Find where the given text appears and provide that cell's center as (x, y) coordinate. 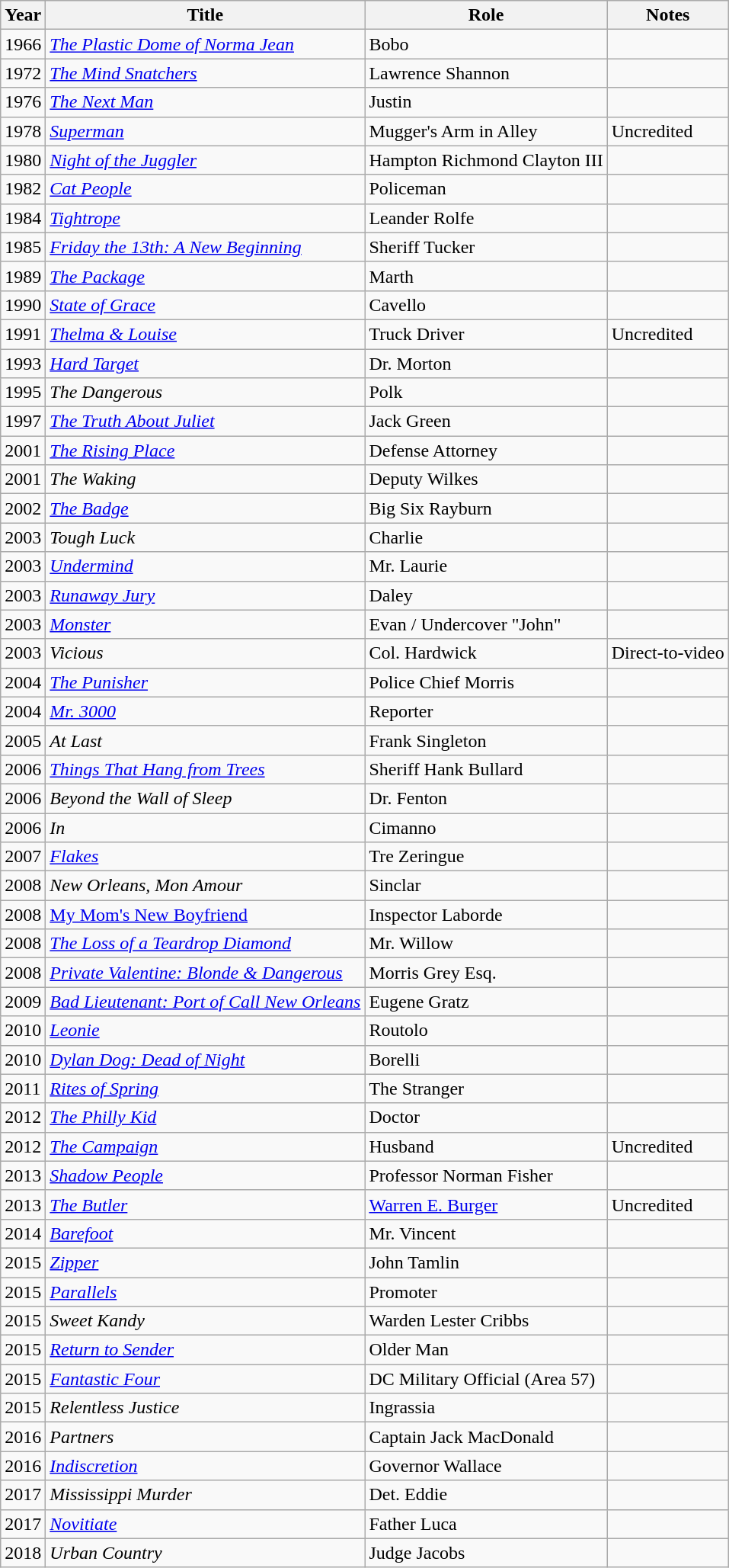
Direct-to-video (667, 653)
Daley (486, 595)
The Plastic Dome of Norma Jean (206, 44)
Year (23, 15)
Leonie (206, 1031)
Justin (486, 102)
Inspector Laborde (486, 915)
1976 (23, 102)
Doctor (486, 1117)
Runaway Jury (206, 595)
1982 (23, 189)
Truck Driver (486, 334)
Dylan Dog: Dead of Night (206, 1060)
The Next Man (206, 102)
The Loss of a Teardrop Diamond (206, 944)
Older Man (486, 1350)
1966 (23, 44)
1997 (23, 422)
Col. Hardwick (486, 653)
Captain Jack MacDonald (486, 1437)
2018 (23, 1553)
Friday the 13th: A New Beginning (206, 247)
Flakes (206, 857)
Tightrope (206, 218)
Mississippi Murder (206, 1495)
DC Military Official (Area 57) (486, 1379)
1995 (23, 393)
Parallels (206, 1292)
Mr. Willow (486, 944)
1993 (23, 364)
2009 (23, 1002)
Undermind (206, 566)
2002 (23, 508)
1990 (23, 305)
Cavello (486, 305)
Charlie (486, 537)
The Stranger (486, 1089)
Tre Zeringue (486, 857)
Urban Country (206, 1553)
Shadow People (206, 1175)
Police Chief Morris (486, 682)
Notes (667, 15)
Routolo (486, 1031)
Role (486, 15)
My Mom's New Boyfriend (206, 915)
Beyond the Wall of Sleep (206, 798)
Marth (486, 276)
Indiscretion (206, 1466)
Big Six Rayburn (486, 508)
Bad Lieutenant: Port of Call New Orleans (206, 1002)
The Mind Snatchers (206, 73)
The Rising Place (206, 451)
Jack Green (486, 422)
The Punisher (206, 682)
Eugene Gratz (486, 1002)
The Philly Kid (206, 1117)
Judge Jacobs (486, 1553)
Policeman (486, 189)
1978 (23, 131)
Ingrassia (486, 1408)
Partners (206, 1437)
The Butler (206, 1204)
Det. Eddie (486, 1495)
Sweet Kandy (206, 1321)
1980 (23, 160)
Cimanno (486, 827)
Hampton Richmond Clayton III (486, 160)
Mr. Vincent (486, 1233)
Title (206, 15)
Lawrence Shannon (486, 73)
Superman (206, 131)
1989 (23, 276)
Tough Luck (206, 537)
Dr. Morton (486, 364)
Leander Rolfe (486, 218)
John Tamlin (486, 1262)
Sheriff Tucker (486, 247)
Thelma & Louise (206, 334)
Novitiate (206, 1524)
Bobo (486, 44)
The Waking (206, 479)
Rites of Spring (206, 1089)
Mugger's Arm in Alley (486, 131)
Defense Attorney (486, 451)
Promoter (486, 1292)
Dr. Fenton (486, 798)
Husband (486, 1146)
Polk (486, 393)
Governor Wallace (486, 1466)
Frank Singleton (486, 740)
Zipper (206, 1262)
Sheriff Hank Bullard (486, 769)
The Truth About Juliet (206, 422)
2007 (23, 857)
Borelli (486, 1060)
The Package (206, 276)
Reporter (486, 711)
At Last (206, 740)
Hard Target (206, 364)
2014 (23, 1233)
In (206, 827)
Return to Sender (206, 1350)
Monster (206, 624)
Deputy Wilkes (486, 479)
Night of the Juggler (206, 160)
1991 (23, 334)
Barefoot (206, 1233)
Sinclar (486, 886)
1984 (23, 218)
Fantastic Four (206, 1379)
State of Grace (206, 305)
Mr. Laurie (486, 566)
Vicious (206, 653)
The Badge (206, 508)
New Orleans, Mon Amour (206, 886)
Warden Lester Cribbs (486, 1321)
Mr. 3000 (206, 711)
Relentless Justice (206, 1408)
Cat People (206, 189)
Evan / Undercover "John" (486, 624)
Professor Norman Fisher (486, 1175)
1985 (23, 247)
Things That Hang from Trees (206, 769)
The Dangerous (206, 393)
1972 (23, 73)
2005 (23, 740)
2011 (23, 1089)
Private Valentine: Blonde & Dangerous (206, 973)
Father Luca (486, 1524)
Morris Grey Esq. (486, 973)
The Campaign (206, 1146)
Warren E. Burger (486, 1204)
